Extract the (x, y) coordinate from the center of the cell holding the provided text.  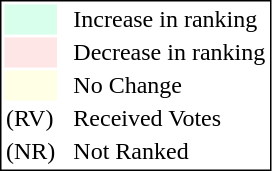
Increase in ranking (170, 19)
Not Ranked (170, 151)
Decrease in ranking (170, 53)
(NR) (30, 151)
(RV) (30, 119)
Received Votes (170, 119)
No Change (170, 85)
